Provide the (x, y) coordinate of the cell's center where the given text is located.  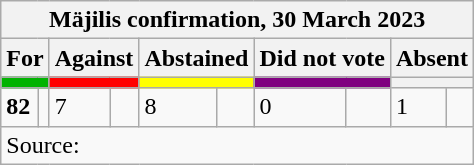
7 (80, 107)
0 (300, 107)
82 (20, 107)
Mäjilis confirmation, 30 March 2023 (238, 20)
Source: (238, 145)
For (25, 58)
Against (94, 58)
Did not vote (322, 58)
Abstained (196, 58)
Absent (432, 58)
8 (178, 107)
1 (418, 107)
